Provide the (x, y) coordinate of the cell's center where the given text is located.  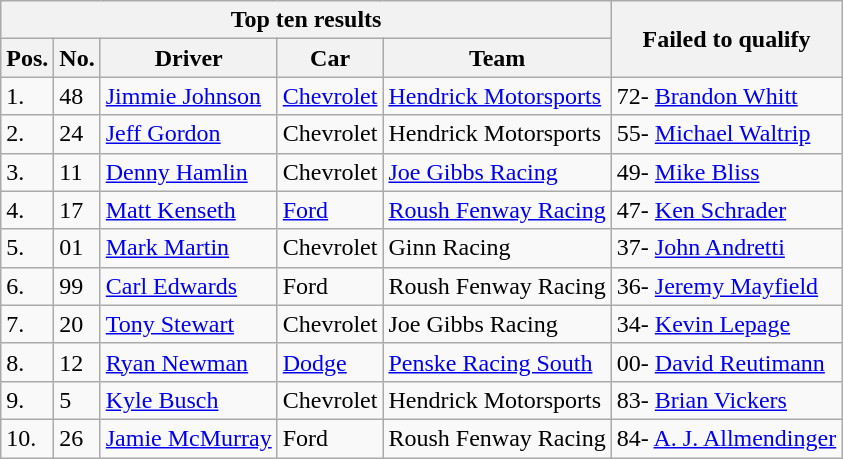
36- Jeremy Mayfield (726, 286)
11 (77, 172)
Driver (188, 58)
47- Ken Schrader (726, 210)
Team (497, 58)
Top ten results (306, 20)
99 (77, 286)
83- Brian Vickers (726, 400)
84- A. J. Allmendinger (726, 438)
Ryan Newman (188, 362)
Jeff Gordon (188, 134)
Penske Racing South (497, 362)
Tony Stewart (188, 324)
26 (77, 438)
4. (28, 210)
01 (77, 248)
Dodge (330, 362)
Ginn Racing (497, 248)
37- John Andretti (726, 248)
2. (28, 134)
5. (28, 248)
49- Mike Bliss (726, 172)
Jamie McMurray (188, 438)
5 (77, 400)
55- Michael Waltrip (726, 134)
Car (330, 58)
17 (77, 210)
Failed to qualify (726, 39)
9. (28, 400)
Kyle Busch (188, 400)
24 (77, 134)
6. (28, 286)
20 (77, 324)
72- Brandon Whitt (726, 96)
Carl Edwards (188, 286)
Jimmie Johnson (188, 96)
Matt Kenseth (188, 210)
No. (77, 58)
Denny Hamlin (188, 172)
7. (28, 324)
12 (77, 362)
1. (28, 96)
48 (77, 96)
8. (28, 362)
Mark Martin (188, 248)
34- Kevin Lepage (726, 324)
00- David Reutimann (726, 362)
Pos. (28, 58)
3. (28, 172)
10. (28, 438)
